Pinpoint the cell where the given text exists, returning its [x, y] midpoint coordinate. 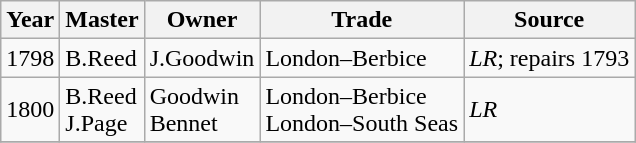
Trade [362, 20]
LR; repairs 1793 [550, 58]
London–BerbiceLondon–South Seas [362, 110]
1798 [30, 58]
1800 [30, 110]
Owner [202, 20]
LR [550, 110]
Year [30, 20]
Master [102, 20]
GoodwinBennet [202, 110]
London–Berbice [362, 58]
B.Reed [102, 58]
B.ReedJ.Page [102, 110]
Source [550, 20]
J.Goodwin [202, 58]
